Scan for the cell matching the given text and deliver its [X, Y] coordinate at center. 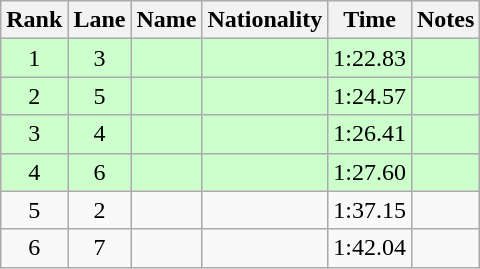
Rank [34, 20]
Time [370, 20]
1 [34, 58]
1:37.15 [370, 210]
7 [100, 248]
Lane [100, 20]
Nationality [265, 20]
1:42.04 [370, 248]
1:22.83 [370, 58]
1:27.60 [370, 172]
1:26.41 [370, 134]
1:24.57 [370, 96]
Notes [445, 20]
Name [166, 20]
